For the text-containing cell, return its midpoint in (x, y) coordinate format. 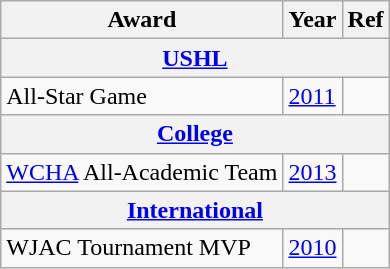
USHL (195, 58)
2011 (312, 96)
2010 (312, 248)
Ref (366, 20)
WCHA All-Academic Team (142, 172)
International (195, 210)
Year (312, 20)
2013 (312, 172)
WJAC Tournament MVP (142, 248)
All-Star Game (142, 96)
College (195, 134)
Award (142, 20)
